Return (X, Y) of the center of cell containing provided text 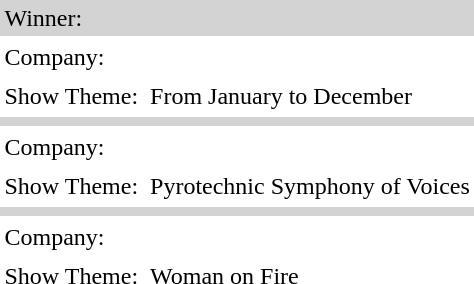
Winner: (237, 18)
